Determine the (X, Y) coordinate at the center of the cell enclosing the given text.  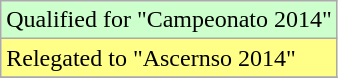
Qualified for "Campeonato 2014" (170, 20)
Relegated to "Ascernso 2014" (170, 58)
